Pinpoint the cell where the given text exists, returning its [x, y] midpoint coordinate. 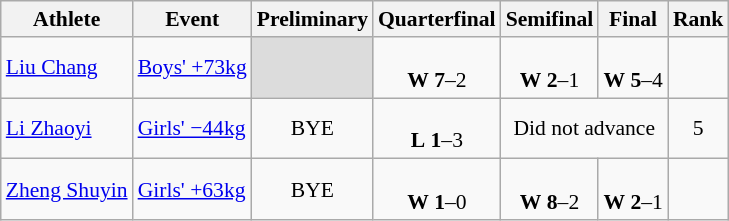
W 7–2 [437, 68]
Girls' +63kg [192, 190]
Did not advance [584, 128]
Athlete [67, 19]
Final [633, 19]
Boys' +73kg [192, 68]
W 8–2 [550, 190]
W 5–4 [633, 68]
Semifinal [550, 19]
Event [192, 19]
Quarterfinal [437, 19]
5 [698, 128]
W 1–0 [437, 190]
Girls' −44kg [192, 128]
Preliminary [312, 19]
Li Zhaoyi [67, 128]
Rank [698, 19]
Liu Chang [67, 68]
L 1–3 [437, 128]
Zheng Shuyin [67, 190]
